Provide the (X, Y) coordinate of the cell's center where the given text is located.  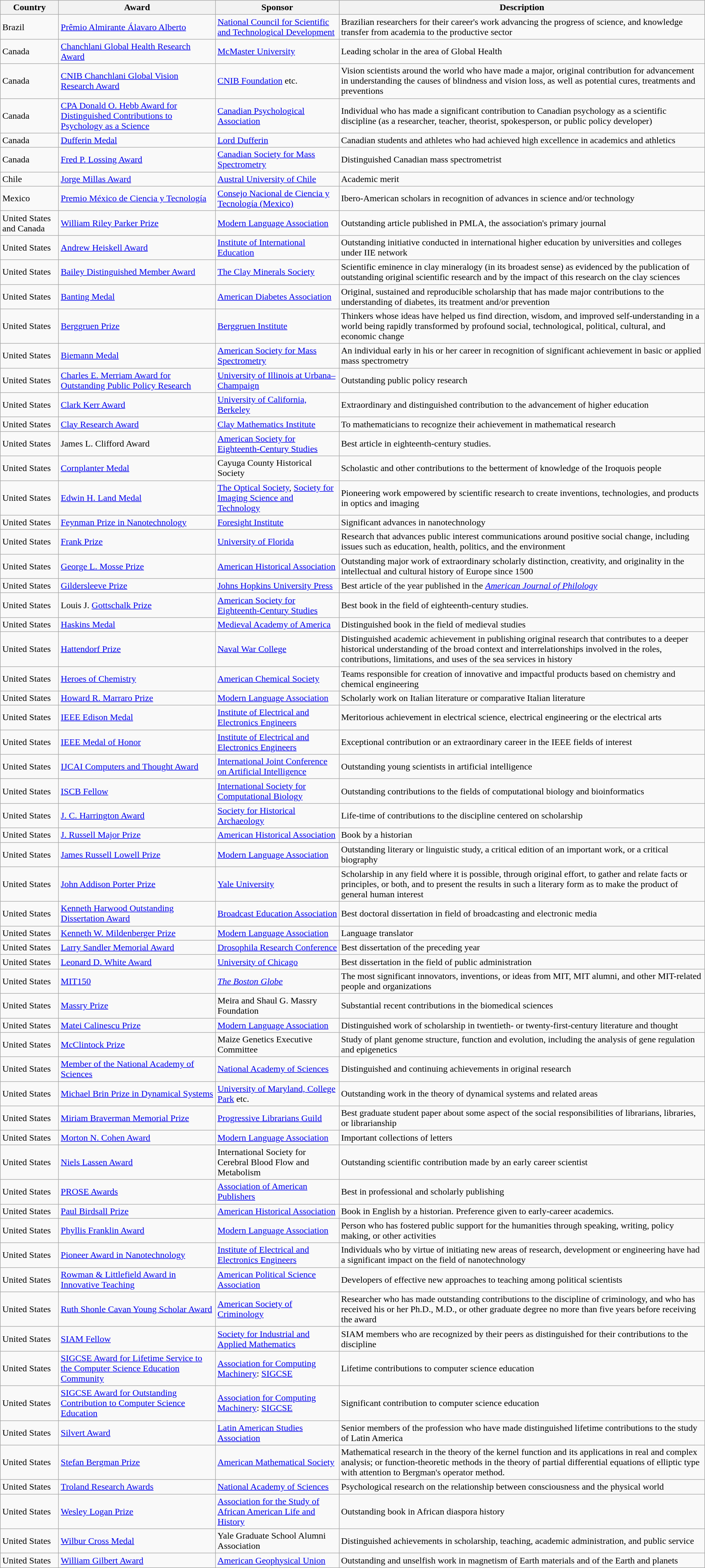
American Mathematical Society (277, 1462)
Language translator (522, 933)
Institute of International Education (277, 247)
McClintock Prize (137, 1045)
Bailey Distinguished Member Award (137, 272)
Frank Prize (137, 542)
Society for Historical Archaeology (277, 815)
Member of the National Academy of Sciences (137, 1069)
Brazil (29, 27)
Senior members of the profession who have made distinguished lifetime contributions to the study of Latin America (522, 1433)
Psychological research on the relationship between consciousness and the physical world (522, 1487)
MIT150 (137, 981)
American Diabetes Association (277, 296)
Louis J. Gottschalk Prize (137, 605)
Outstanding work in the theory of dynamical systems and related areas (522, 1094)
Book in English by a historian. Preference given to early-career academics. (522, 1211)
Latin American Studies Association (277, 1433)
SIAM Fellow (137, 1339)
Austral University of Chile (277, 179)
University of Illinois at Urbana–Champaign (277, 381)
Pioneer Award in Nanotechnology (137, 1255)
Distinguished and continuing achievements in original research (522, 1069)
Dufferin Medal (137, 140)
Society for Industrial and Applied Mathematics (277, 1339)
James L. Clifford Award (137, 444)
Wilbur Cross Medal (137, 1541)
Maize Genetics Executive Committee (277, 1045)
American Geophysical Union (277, 1560)
Outstanding public policy research (522, 381)
Award (137, 8)
Troland Research Awards (137, 1487)
Distinguished Canadian mass spectrometrist (522, 160)
Scholarly work on Italian literature or comparative Italian literature (522, 698)
CNIB Foundation etc. (277, 81)
Ruth Shonle Cavan Young Scholar Award (137, 1309)
Distinguished book in the field of medieval studies (522, 624)
Berggruen Institute (277, 326)
Country (29, 8)
John Addison Porter Prize (137, 884)
Miriam Braverman Memorial Prize (137, 1118)
Wesley Logan Prize (137, 1511)
Outstanding article published in PMLA, the association's primary journal (522, 223)
Outstanding initiative conducted in international higher education by universities and colleges under IIE network (522, 247)
Distinguished achievements in scholarship, teaching, academic administration, and public service (522, 1541)
Matei Calinescu Prize (137, 1025)
Outstanding and unselfish work in magnetism of Earth materials and of the Earth and planets (522, 1560)
Stefan Bergman Prize (137, 1462)
SIGCSE Award for Outstanding Contribution to Computer Science Education (137, 1403)
Morton N. Cohen Award (137, 1138)
Canadian students and athletes who had achieved high excellence in academics and athletics (522, 140)
Johns Hopkins University Press (277, 586)
National Council for Scientific and Technological Development (277, 27)
Consejo Nacional de Ciencia y Tecnología (Mexico) (277, 198)
Significant advances in nanotechnology (522, 522)
Phyllis Franklin Award (137, 1231)
Howard R. Marraro Prize (137, 698)
Premio México de Ciencia y Tecnología (137, 198)
Person who has fostered public support for the humanities through speaking, writing, policy making, or other activities (522, 1231)
Leading scholar in the area of Global Health (522, 51)
American Chemical Society (277, 678)
To mathematicians to recognize their achievement in mathematical research (522, 424)
Best book in the field of eighteenth-century studies. (522, 605)
Berggruen Prize (137, 326)
William Gilbert Award (137, 1560)
James Russell Lowell Prize (137, 855)
Prêmio Almirante Álavaro Alberto (137, 27)
Fred P. Lossing Award (137, 160)
Best graduate student paper about some aspect of the social responsibilities of librarians, libraries, or librarianship (522, 1118)
Important collections of letters (522, 1138)
American Society of Criminology (277, 1309)
Heroes of Chemistry (137, 678)
ISCB Fellow (137, 791)
Outstanding literary or linguistic study, a critical edition of an important work, or a critical biography (522, 855)
Andrew Heiskell Award (137, 247)
Yale Graduate School Alumni Association (277, 1541)
Sponsor (277, 8)
Larry Sandler Memorial Award (137, 947)
Extraordinary and distinguished contribution to the advancement of higher education (522, 405)
University of Florida (277, 542)
Kenneth Harwood Outstanding Dissertation Award (137, 913)
Best in professional and scholarly publishing (522, 1192)
Pioneering work empowered by scientific research to create inventions, technologies, and products in optics and imaging (522, 498)
Meritorious achievement in electrical science, electrical engineering or the electrical arts (522, 717)
Medieval Academy of America (277, 624)
American Society for Mass Spectrometry (277, 356)
Academic merit (522, 179)
Best article of the year published in the American Journal of Philology (522, 586)
Best article in eighteenth-century studies. (522, 444)
Chanchlani Global Health Research Award (137, 51)
Life-time of contributions to the discipline centered on scholarship (522, 815)
Foresight Institute (277, 522)
William Riley Parker Prize (137, 223)
Clay Research Award (137, 424)
Outstanding book in African diaspora history (522, 1511)
The most significant innovators, inventions, or ideas from MIT, MIT alumni, and other MIT-related people and organizations (522, 981)
Progressive Librarians Guild (277, 1118)
International Society for Cerebral Blood Flow and Metabolism (277, 1162)
Association of American Publishers (277, 1192)
IEEE Edison Medal (137, 717)
Significant contribution to computer science education (522, 1403)
CNIB Chanchlani Global Vision Research Award (137, 81)
Substantial recent contributions in the biomedical sciences (522, 1005)
United States and Canada (29, 223)
Outstanding contributions to the fields of computational biology and bioinformatics (522, 791)
Outstanding young scientists in artificial intelligence (522, 766)
Clark Kerr Award (137, 405)
University of Chicago (277, 962)
Cayuga County Historical Society (277, 468)
Brazilian researchers for their career's work advancing the progress of science, and knowledge transfer from academia to the productive sector (522, 27)
Drosophila Research Conference (277, 947)
Kenneth W. Mildenberger Prize (137, 933)
Association for the Study of African American Life and History (277, 1511)
Leonard D. White Award (137, 962)
Mexico (29, 198)
Canadian Society for Mass Spectrometry (277, 160)
Chile (29, 179)
Best dissertation in the field of public administration (522, 962)
SIAM members who are recognized by their peers as distinguished for their contributions to the discipline (522, 1339)
University of Maryland, College Park etc. (277, 1094)
Clay Mathematics Institute (277, 424)
George L. Mosse Prize (137, 566)
Canadian Psychological Association (277, 116)
Ibero-American scholars in recognition of advances in science and/or technology (522, 198)
Banting Medal (137, 296)
Naval War College (277, 649)
The Boston Globe (277, 981)
Feynman Prize in Nanotechnology (137, 522)
Lifetime contributions to computer science education (522, 1368)
Michael Brin Prize in Dynamical Systems (137, 1094)
Developers of effective new approaches to teaching among political scientists (522, 1280)
Gildersleeve Prize (137, 586)
Cornplanter Medal (137, 468)
Lord Dufferin (277, 140)
Yale University (277, 884)
Niels Lassen Award (137, 1162)
Paul Birdsall Prize (137, 1211)
Book by a historian (522, 835)
International Society for Computational Biology (277, 791)
Hattendorf Prize (137, 649)
Outstanding scientific contribution made by an early career scientist (522, 1162)
J. C. Harrington Award (137, 815)
Biemann Medal (137, 356)
Charles E. Merriam Award for Outstanding Public Policy Research (137, 381)
Jorge Millas Award (137, 179)
Edwin H. Land Medal (137, 498)
Description (522, 8)
Massry Prize (137, 1005)
PROSE Awards (137, 1192)
Original, sustained and reproducible scholarship that has made major contributions to the understanding of diabetes, its treatment and/or prevention (522, 296)
Broadcast Education Association (277, 913)
Meira and Shaul G. Massry Foundation (277, 1005)
Silvert Award (137, 1433)
Scholastic and other contributions to the betterment of knowledge of the Iroquois people (522, 468)
CPA Donald O. Hebb Award for Distinguished Contributions to Psychology as a Science (137, 116)
McMaster University (277, 51)
IJCAI Computers and Thought Award (137, 766)
American Political Science Association (277, 1280)
Rowman & Littlefield Award in Innovative Teaching (137, 1280)
Best dissertation of the preceding year (522, 947)
An individual early in his or her career in recognition of significant achievement in basic or applied mass spectrometry (522, 356)
SIGCSE Award for Lifetime Service to the Computer Science Education Community (137, 1368)
The Clay Minerals Society (277, 272)
The Optical Society, Society for Imaging Science and Technology (277, 498)
Best doctoral dissertation in field of broadcasting and electronic media (522, 913)
Teams responsible for creation of innovative and impactful products based on chemistry and chemical engineering (522, 678)
Haskins Medal (137, 624)
Distinguished work of scholarship in twentieth- or twenty-first-century literature and thought (522, 1025)
Exceptional contribution or an extraordinary career in the IEEE fields of interest (522, 742)
University of California, Berkeley (277, 405)
J. Russell Major Prize (137, 835)
IEEE Medal of Honor (137, 742)
Study of plant genome structure, function and evolution, including the analysis of gene regulation and epigenetics (522, 1045)
International Joint Conference on Artificial Intelligence (277, 766)
